Capture the cell that displays the provided text and extract its [X, Y] central coordinate. 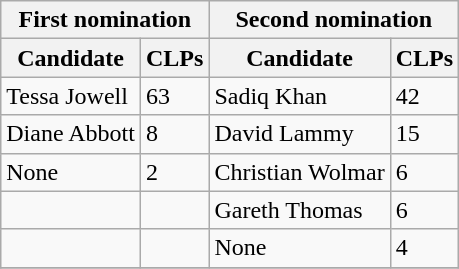
8 [174, 134]
First nomination [105, 20]
63 [174, 96]
Second nomination [334, 20]
2 [174, 172]
Sadiq Khan [300, 96]
4 [424, 248]
Christian Wolmar [300, 172]
Gareth Thomas [300, 210]
42 [424, 96]
Tessa Jowell [71, 96]
David Lammy [300, 134]
15 [424, 134]
Diane Abbott [71, 134]
